Locate the cell with the specified text and output its (x, y) center coordinate. 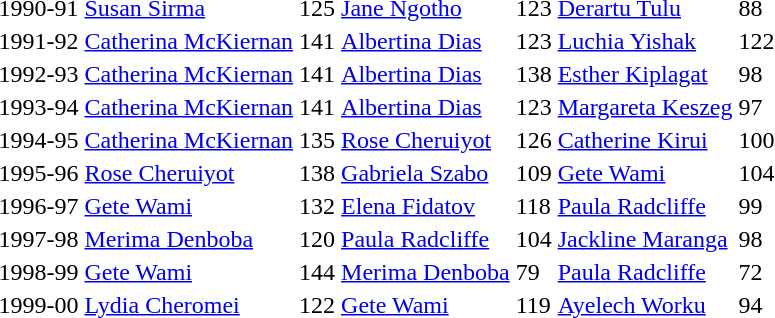
109 (534, 173)
118 (534, 206)
Gabriela Szabo (426, 173)
Margareta Keszeg (645, 107)
120 (318, 239)
126 (534, 140)
Luchia Yishak (645, 41)
Jackline Maranga (645, 239)
Catherine Kirui (645, 140)
144 (318, 272)
132 (318, 206)
Esther Kiplagat (645, 74)
104 (534, 239)
135 (318, 140)
Elena Fidatov (426, 206)
79 (534, 272)
